Return the [X, Y] coordinate for the center point of the cell that contains the specified text.  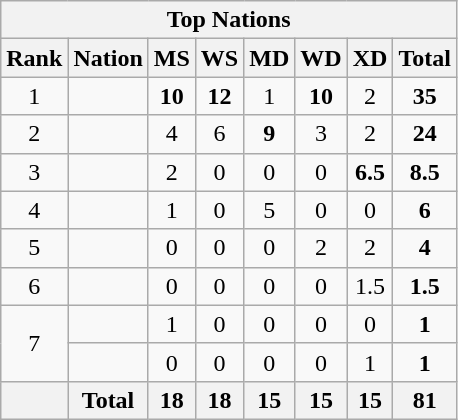
Rank [34, 58]
MD [270, 58]
81 [425, 400]
7 [34, 343]
Top Nations [229, 20]
12 [219, 96]
XD [370, 58]
MS [172, 58]
8.5 [425, 172]
35 [425, 96]
9 [270, 134]
24 [425, 134]
WD [321, 58]
WS [219, 58]
Nation [108, 58]
6.5 [370, 172]
